Capture the cell that displays the provided text and extract its [X, Y] central coordinate. 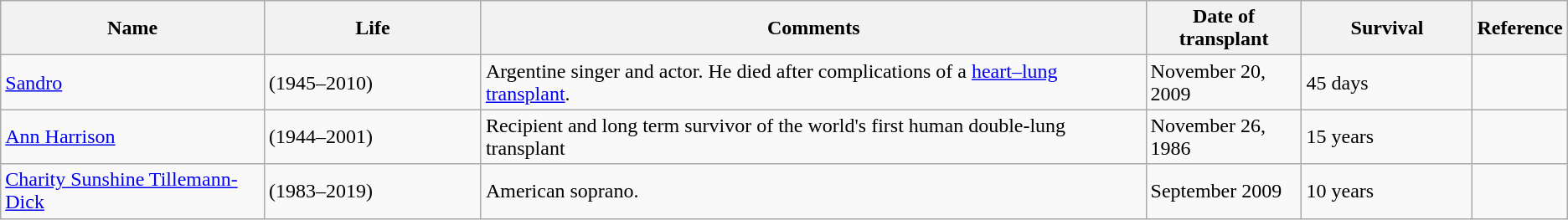
Recipient and long term survivor of the world's first human double-lung transplant [813, 137]
November 26, 1986 [1224, 137]
15 years [1387, 137]
(1945–2010) [372, 82]
Comments [813, 28]
September 2009 [1224, 191]
November 20, 2009 [1224, 82]
10 years [1387, 191]
(1944–2001) [372, 137]
American soprano. [813, 191]
Charity Sunshine Tillemann-Dick [132, 191]
Name [132, 28]
Sandro [132, 82]
Argentine singer and actor. He died after complications of a heart–lung transplant. [813, 82]
Life [372, 28]
45 days [1387, 82]
Date of transplant [1224, 28]
Survival [1387, 28]
Reference [1519, 28]
(1983–2019) [372, 191]
Ann Harrison [132, 137]
